Output the (x, y) coordinate of the center of the cell containing the given text.  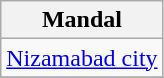
Mandal (82, 20)
Nizamabad city (82, 58)
